Return the (X, Y) coordinate for the center point of the cell that contains the specified text.  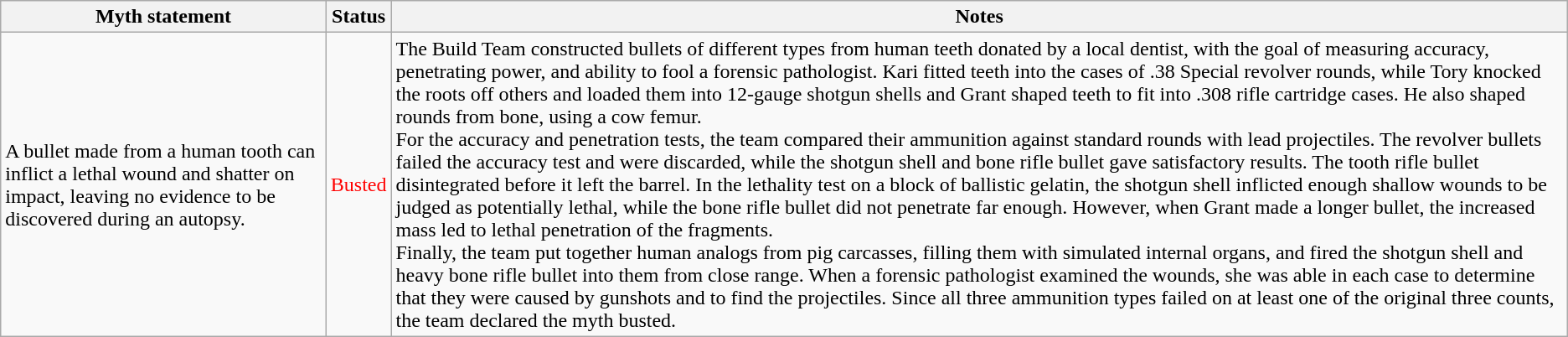
A bullet made from a human tooth can inflict a lethal wound and shatter on impact, leaving no evidence to be discovered during an autopsy. (163, 184)
Myth statement (163, 17)
Status (358, 17)
Busted (358, 184)
Notes (979, 17)
